For the text-containing cell, return its midpoint in [x, y] coordinate format. 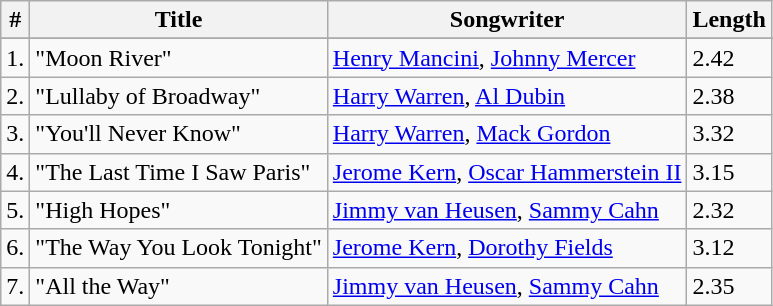
"Lullaby of Broadway" [179, 96]
Jerome Kern, Dorothy Fields [507, 248]
# [16, 20]
3. [16, 134]
Harry Warren, Al Dubin [507, 96]
2. [16, 96]
2.32 [729, 210]
3.32 [729, 134]
"Moon River" [179, 58]
"The Last Time I Saw Paris" [179, 172]
"You'll Never Know" [179, 134]
6. [16, 248]
"All the Way" [179, 286]
Jerome Kern, Oscar Hammerstein II [507, 172]
"The Way You Look Tonight" [179, 248]
Songwriter [507, 20]
Harry Warren, Mack Gordon [507, 134]
"High Hopes" [179, 210]
3.12 [729, 248]
2.42 [729, 58]
Title [179, 20]
Henry Mancini, Johnny Mercer [507, 58]
2.38 [729, 96]
Length [729, 20]
2.35 [729, 286]
5. [16, 210]
7. [16, 286]
1. [16, 58]
3.15 [729, 172]
4. [16, 172]
